Capture the cell that displays the provided text and extract its [X, Y] central coordinate. 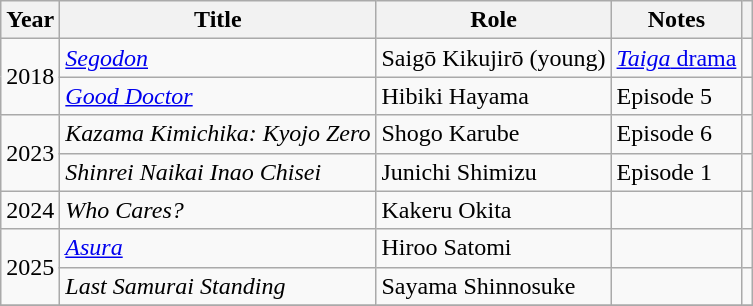
Who Cares? [218, 210]
Segodon [218, 58]
Episode 6 [676, 134]
Episode 5 [676, 96]
Saigō Kikujirō (young) [494, 58]
Notes [676, 20]
Last Samurai Standing [218, 286]
Asura [218, 248]
Title [218, 20]
2018 [30, 77]
Shogo Karube [494, 134]
Junichi Shimizu [494, 172]
Shinrei Naikai Inao Chisei [218, 172]
2023 [30, 153]
Episode 1 [676, 172]
Year [30, 20]
Kakeru Okita [494, 210]
Hiroo Satomi [494, 248]
Role [494, 20]
Taiga drama [676, 58]
Sayama Shinnosuke [494, 286]
Good Doctor [218, 96]
2025 [30, 267]
2024 [30, 210]
Kazama Kimichika: Kyojo Zero [218, 134]
Hibiki Hayama [494, 96]
